Search for the cell housing the specified text and yield its [X, Y] center coordinate. 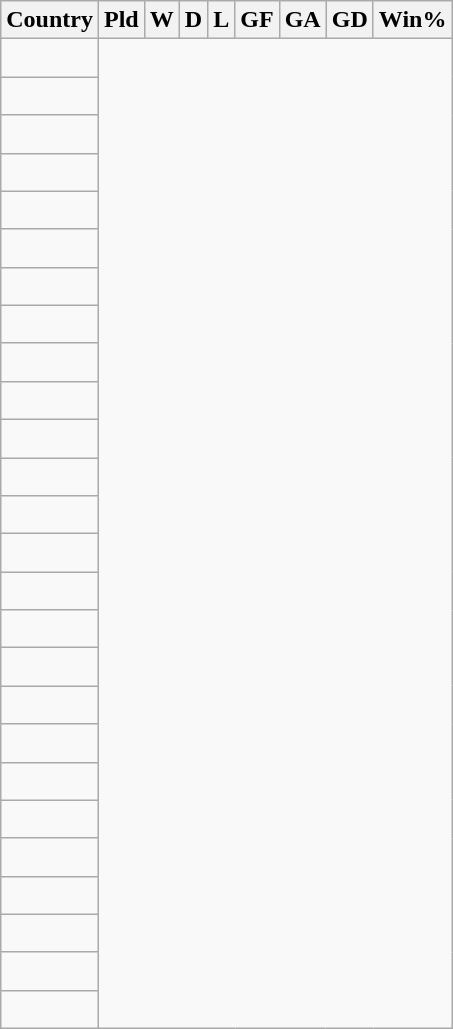
Win% [412, 20]
Country [50, 20]
Pld [121, 20]
L [222, 20]
GF [257, 20]
GA [302, 20]
W [162, 20]
GD [350, 20]
D [193, 20]
